Identify which cell holds the provided text, then report its (x, y) central coordinate. 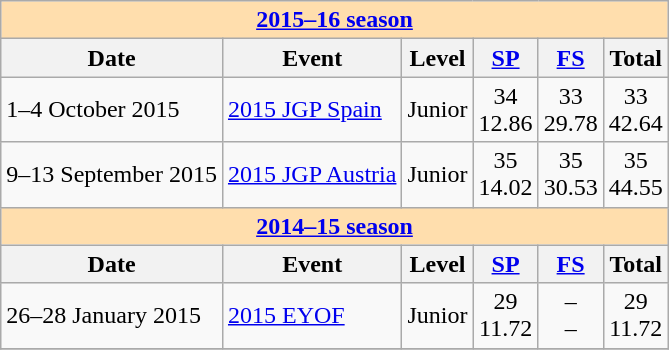
2015–16 season (334, 20)
33 42.64 (636, 110)
26–28 January 2015 (112, 316)
34 12.86 (506, 110)
2015 JGP Austria (312, 174)
2014–15 season (334, 226)
35 44.55 (636, 174)
33 29.78 (570, 110)
9–13 September 2015 (112, 174)
1–4 October 2015 (112, 110)
– – (570, 316)
2015 JGP Spain (312, 110)
2015 EYOF (312, 316)
35 30.53 (570, 174)
35 14.02 (506, 174)
